Locate the cell with the specified text and output its [X, Y] center coordinate. 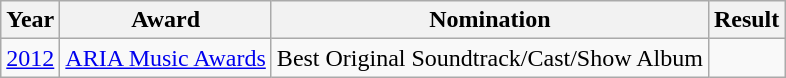
ARIA Music Awards [166, 58]
Award [166, 20]
Best Original Soundtrack/Cast/Show Album [490, 58]
Year [30, 20]
2012 [30, 58]
Nomination [490, 20]
Result [746, 20]
